Capture the cell that displays the provided text and extract its (x, y) central coordinate. 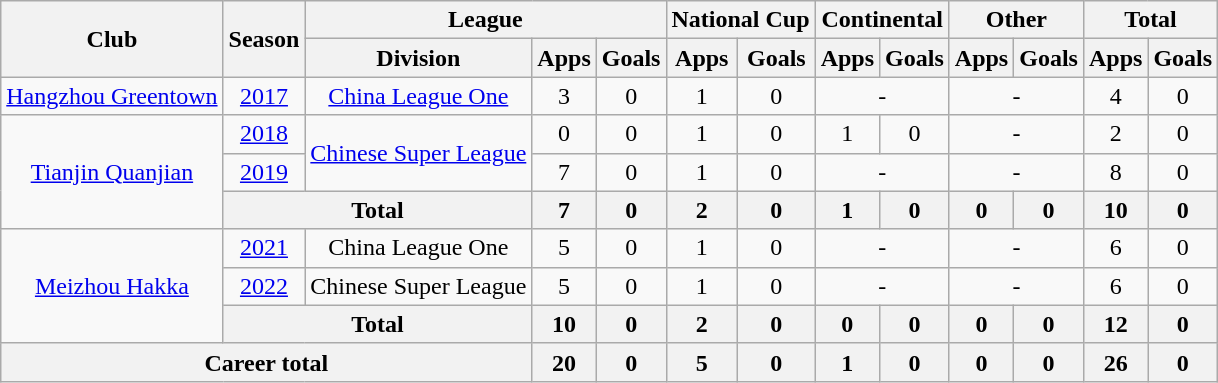
Tianjin Quanjian (112, 172)
Career total (266, 362)
20 (564, 362)
2017 (264, 96)
3 (564, 96)
4 (1115, 96)
2021 (264, 248)
8 (1115, 172)
2022 (264, 286)
2018 (264, 134)
Season (264, 39)
Continental (882, 20)
Meizhou Hakka (112, 286)
Club (112, 39)
Other (1016, 20)
Hangzhou Greentown (112, 96)
National Cup (740, 20)
League (486, 20)
Division (418, 58)
12 (1115, 324)
26 (1115, 362)
2019 (264, 172)
